Identify which cell holds the provided text, then report its [x, y] central coordinate. 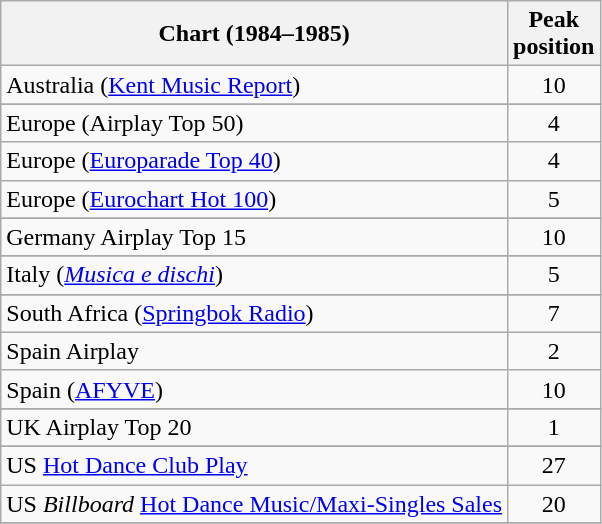
Italy (Musica e dischi) [254, 275]
Germany Airplay Top 15 [254, 237]
South Africa (Springbok Radio) [254, 313]
7 [554, 313]
US Hot Dance Club Play [254, 465]
20 [554, 503]
Australia (Kent Music Report) [254, 85]
Peakposition [554, 34]
Europe (Eurochart Hot 100) [254, 199]
Europe (Europarade Top 40) [254, 161]
27 [554, 465]
Chart (1984–1985) [254, 34]
Europe (Airplay Top 50) [254, 123]
UK Airplay Top 20 [254, 427]
2 [554, 351]
US Billboard Hot Dance Music/Maxi-Singles Sales [254, 503]
Spain (AFYVE) [254, 389]
1 [554, 427]
Spain Airplay [254, 351]
